Capture the cell that displays the provided text and extract its [X, Y] central coordinate. 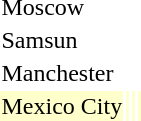
Samsun [62, 40]
Mexico City [62, 106]
Manchester [62, 73]
